Pinpoint the cell where the given text exists, returning its [X, Y] midpoint coordinate. 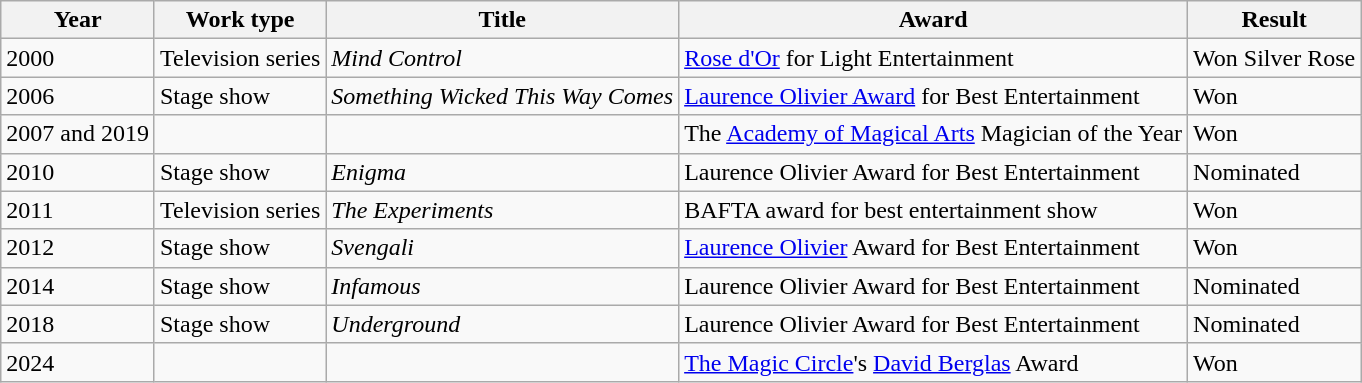
Enigma [502, 172]
Rose d'Or for Light Entertainment [934, 58]
The Magic Circle's David Berglas Award [934, 362]
2006 [78, 96]
2011 [78, 210]
2007 and 2019 [78, 134]
2024 [78, 362]
The Academy of Magical Arts Magician of the Year [934, 134]
2010 [78, 172]
2014 [78, 286]
2012 [78, 248]
Infamous [502, 286]
BAFTA award for best entertainment show [934, 210]
Mind Control [502, 58]
Won Silver Rose [1274, 58]
Result [1274, 20]
Something Wicked This Way Comes [502, 96]
The Experiments [502, 210]
Award [934, 20]
Year [78, 20]
Work type [240, 20]
2000 [78, 58]
Title [502, 20]
Svengali [502, 248]
2018 [78, 324]
Underground [502, 324]
